Return (x, y) of the center of cell containing provided text 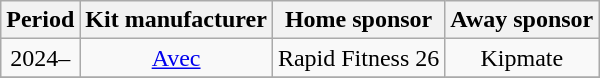
Home sponsor (358, 20)
Rapid Fitness 26 (358, 58)
Kit manufacturer (176, 20)
Period (40, 20)
2024– (40, 58)
Kipmate (522, 58)
Avec (176, 58)
Away sponsor (522, 20)
